Return (X, Y) of the center of cell containing provided text 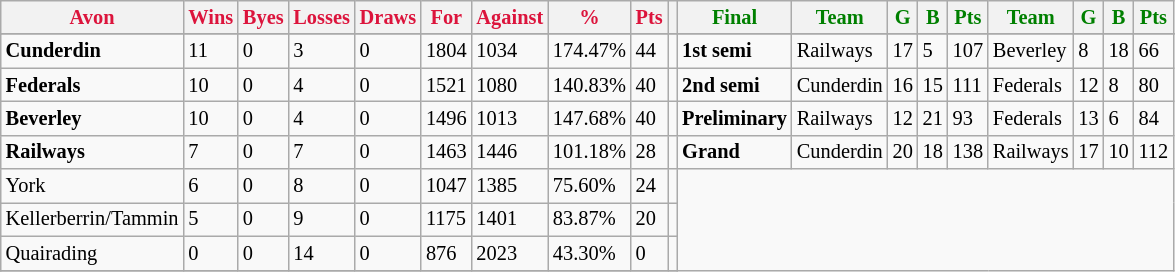
For (446, 17)
Against (510, 17)
Wins (210, 17)
3 (321, 51)
1013 (510, 118)
14 (321, 253)
16 (903, 85)
Draws (388, 17)
2023 (510, 253)
1401 (510, 219)
1496 (446, 118)
Quairading (92, 253)
13 (1089, 118)
174.47% (590, 51)
24 (650, 186)
83.87% (590, 219)
1st semi (734, 51)
80 (1154, 85)
93 (968, 118)
107 (968, 51)
1175 (446, 219)
84 (1154, 118)
75.60% (590, 186)
112 (1154, 152)
140.83% (590, 85)
2nd semi (734, 85)
44 (650, 51)
1804 (446, 51)
138 (968, 152)
66 (1154, 51)
11 (210, 51)
111 (968, 85)
43.30% (590, 253)
1521 (446, 85)
Avon (92, 17)
1047 (446, 186)
101.18% (590, 152)
1463 (446, 152)
Byes (263, 17)
9 (321, 219)
28 (650, 152)
147.68% (590, 118)
21 (933, 118)
Grand (734, 152)
Preliminary (734, 118)
York (92, 186)
% (590, 17)
1080 (510, 85)
Kellerberrin/Tammin (92, 219)
15 (933, 85)
Losses (321, 17)
Final (734, 17)
1385 (510, 186)
1034 (510, 51)
876 (446, 253)
1446 (510, 152)
